Provide the [X, Y] coordinate of the cell's center where the given text is located.  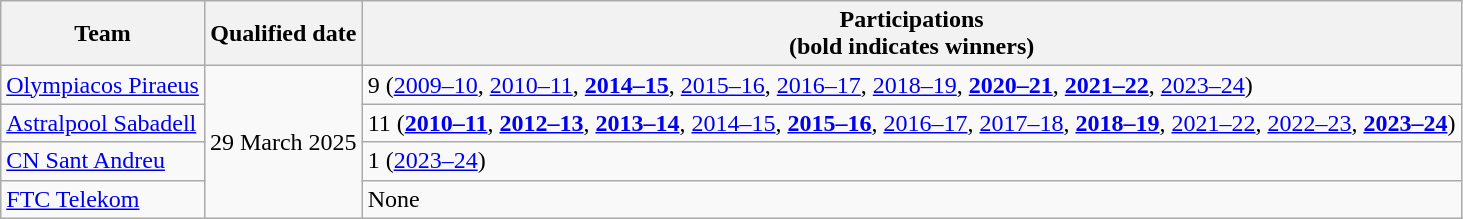
Team [103, 34]
9 (2009–10, 2010–11, 2014–15, 2015–16, 2016–17, 2018–19, 2020–21, 2021–22, 2023–24) [912, 85]
FTC Telekom [103, 199]
Astralpool Sabadell [103, 123]
Qualified date [283, 34]
29 March 2025 [283, 142]
1 (2023–24) [912, 161]
CN Sant Andreu [103, 161]
11 (2010–11, 2012–13, 2013–14, 2014–15, 2015–16, 2016–17, 2017–18, 2018–19, 2021–22, 2022–23, 2023–24) [912, 123]
None [912, 199]
Participations(bold indicates winners) [912, 34]
Olympiacos Piraeus [103, 85]
